Scan for the cell matching the given text and deliver its (X, Y) coordinate at center. 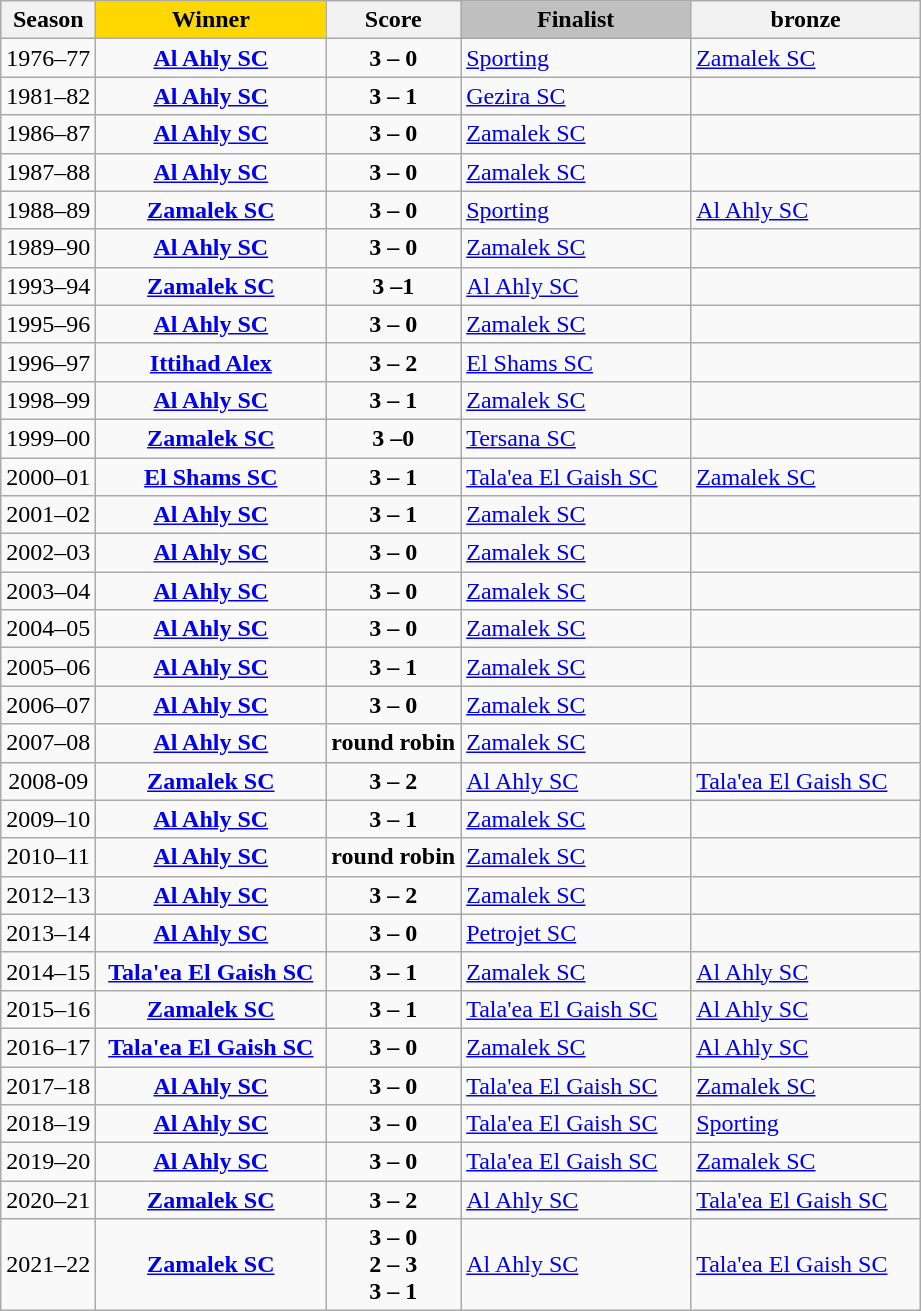
2018–19 (48, 1124)
1981–82 (48, 96)
Gezira SC (576, 96)
2001–02 (48, 515)
2020–21 (48, 1200)
2002–03 (48, 553)
2007–08 (48, 743)
2015–16 (48, 1009)
2000–01 (48, 477)
2019–20 (48, 1162)
Season (48, 20)
3 – 02 – 33 – 1 (394, 1265)
1999–00 (48, 438)
Score (394, 20)
1995–96 (48, 324)
1993–94 (48, 286)
2017–18 (48, 1085)
2003–04 (48, 591)
2005–06 (48, 667)
Petrojet SC (576, 933)
1998–99 (48, 400)
2016–17 (48, 1047)
3 –0 (394, 438)
Tersana SC (576, 438)
1987–88 (48, 172)
2014–15 (48, 971)
2009–10 (48, 819)
1989–90 (48, 248)
2012–13 (48, 895)
1986–87 (48, 134)
2010–11 (48, 857)
Finalist (576, 20)
2006–07 (48, 705)
1996–97 (48, 362)
2021–22 (48, 1265)
Winner (211, 20)
1976–77 (48, 58)
3 –1 (394, 286)
2013–14 (48, 933)
Ittihad Alex (211, 362)
1988–89 (48, 210)
2004–05 (48, 629)
bronze (806, 20)
2008-09 (48, 781)
